Search for the cell housing the specified text and yield its [x, y] center coordinate. 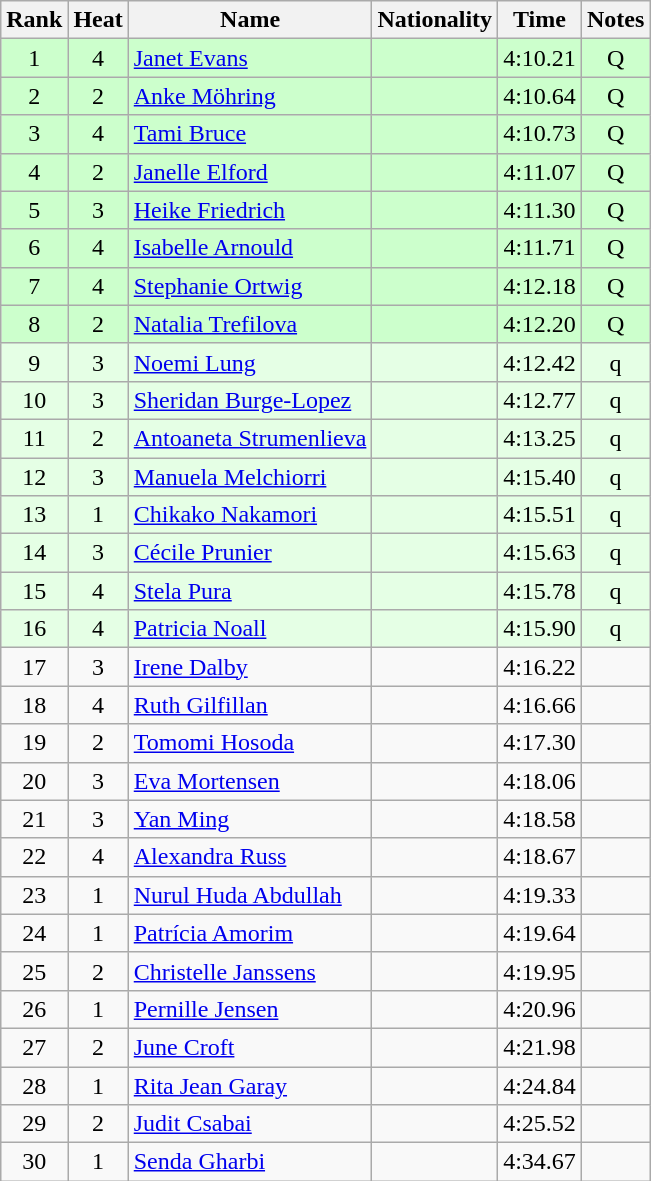
4:15.63 [540, 553]
21 [34, 819]
19 [34, 743]
4:17.30 [540, 743]
4:15.90 [540, 629]
24 [34, 933]
Time [540, 20]
4:10.73 [540, 134]
Manuela Melchiorri [250, 477]
Sheridan Burge-Lopez [250, 400]
4:12.77 [540, 400]
Notes [615, 20]
4:12.20 [540, 324]
28 [34, 1085]
Tami Bruce [250, 134]
Patrícia Amorim [250, 933]
8 [34, 324]
Janelle Elford [250, 172]
4:19.95 [540, 971]
4:16.66 [540, 705]
4:25.52 [540, 1124]
Name [250, 20]
20 [34, 781]
Heat [98, 20]
Stela Pura [250, 591]
Noemi Lung [250, 362]
Chikako Nakamori [250, 515]
4:12.42 [540, 362]
4:11.07 [540, 172]
Isabelle Arnould [250, 248]
Nurul Huda Abdullah [250, 895]
4:18.67 [540, 857]
30 [34, 1162]
4:11.71 [540, 248]
4:11.30 [540, 210]
4:18.06 [540, 781]
4:16.22 [540, 667]
Natalia Trefilova [250, 324]
4:12.18 [540, 286]
Rita Jean Garay [250, 1085]
Christelle Janssens [250, 971]
10 [34, 400]
4:10.21 [540, 58]
11 [34, 438]
22 [34, 857]
9 [34, 362]
Patricia Noall [250, 629]
14 [34, 553]
Yan Ming [250, 819]
16 [34, 629]
15 [34, 591]
17 [34, 667]
Stephanie Ortwig [250, 286]
23 [34, 895]
Tomomi Hosoda [250, 743]
4:13.25 [540, 438]
27 [34, 1047]
Nationality [435, 20]
18 [34, 705]
25 [34, 971]
Cécile Prunier [250, 553]
4:21.98 [540, 1047]
Pernille Jensen [250, 1009]
4:10.64 [540, 96]
Irene Dalby [250, 667]
6 [34, 248]
Antoaneta Strumenlieva [250, 438]
Heike Friedrich [250, 210]
4:19.64 [540, 933]
4:18.58 [540, 819]
Judit Csabai [250, 1124]
4:15.40 [540, 477]
4:15.51 [540, 515]
4:15.78 [540, 591]
Eva Mortensen [250, 781]
4:34.67 [540, 1162]
Alexandra Russ [250, 857]
12 [34, 477]
4:20.96 [540, 1009]
June Croft [250, 1047]
Senda Gharbi [250, 1162]
29 [34, 1124]
Janet Evans [250, 58]
13 [34, 515]
Rank [34, 20]
4:19.33 [540, 895]
4:24.84 [540, 1085]
7 [34, 286]
Ruth Gilfillan [250, 705]
Anke Möhring [250, 96]
26 [34, 1009]
5 [34, 210]
